Locate the cell with the specified text and output its (x, y) center coordinate. 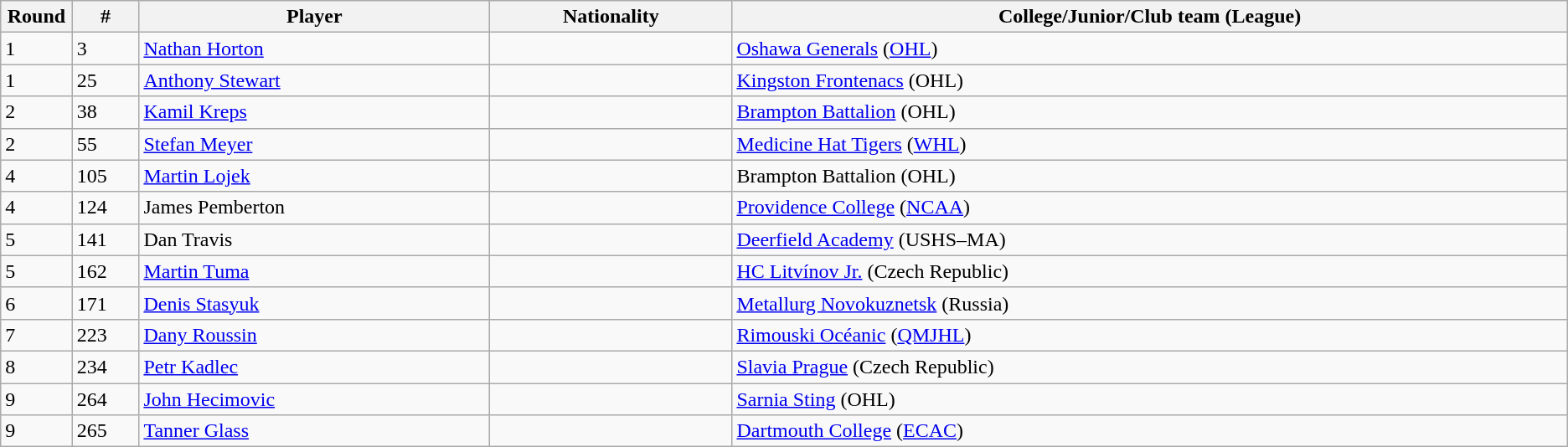
Martin Lojek (315, 176)
Denis Stasyuk (315, 303)
Medicine Hat Tigers (WHL) (1149, 144)
Round (37, 17)
55 (106, 144)
Rimouski Océanic (QMJHL) (1149, 335)
Martin Tuma (315, 271)
264 (106, 399)
Petr Kadlec (315, 367)
223 (106, 335)
James Pemberton (315, 208)
Dany Roussin (315, 335)
105 (106, 176)
# (106, 17)
124 (106, 208)
171 (106, 303)
6 (37, 303)
Dan Travis (315, 239)
Deerfield Academy (USHS–MA) (1149, 239)
Anthony Stewart (315, 80)
25 (106, 80)
Metallurg Novokuznetsk (Russia) (1149, 303)
Dartmouth College (ECAC) (1149, 431)
Nathan Horton (315, 49)
38 (106, 112)
162 (106, 271)
Nationality (611, 17)
Providence College (NCAA) (1149, 208)
Player (315, 17)
College/Junior/Club team (League) (1149, 17)
265 (106, 431)
3 (106, 49)
John Hecimovic (315, 399)
Slavia Prague (Czech Republic) (1149, 367)
Kamil Kreps (315, 112)
Kingston Frontenacs (OHL) (1149, 80)
HC Litvínov Jr. (Czech Republic) (1149, 271)
234 (106, 367)
141 (106, 239)
7 (37, 335)
Stefan Meyer (315, 144)
Oshawa Generals (OHL) (1149, 49)
Sarnia Sting (OHL) (1149, 399)
8 (37, 367)
Tanner Glass (315, 431)
